Determine the (X, Y) coordinate at the center of the cell enclosing the given text.  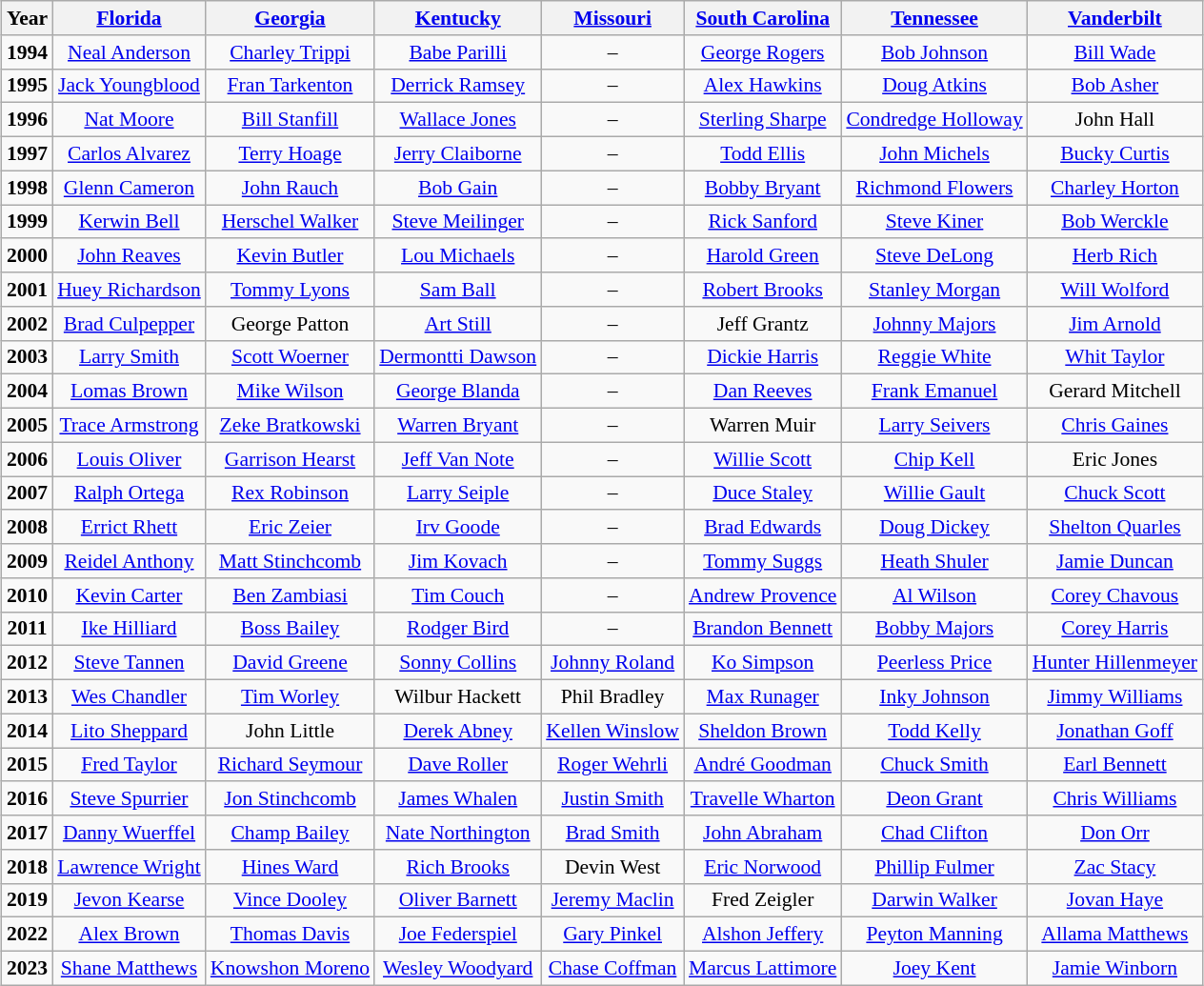
Heath Shuler (933, 561)
Jamie Duncan (1114, 561)
Sheldon Brown (762, 731)
Jovan Haye (1114, 900)
Duce Staley (762, 493)
Year (27, 18)
Johnny Majors (933, 324)
Johnny Roland (612, 663)
Larry Smith (130, 357)
Steve DeLong (933, 256)
Art Still (457, 324)
2019 (27, 900)
Brandon Bennett (762, 629)
John Abraham (762, 833)
Lomas Brown (130, 392)
Willie Gault (933, 493)
Harold Green (762, 256)
Kentucky (457, 18)
Jimmy Williams (1114, 697)
Derek Abney (457, 731)
Bucky Curtis (1114, 154)
Tennessee (933, 18)
Florida (130, 18)
Corey Chavous (1114, 595)
Marcus Lattimore (762, 969)
Alex Brown (130, 935)
Babe Parilli (457, 52)
Rich Brooks (457, 867)
Georgia (290, 18)
Thomas Davis (290, 935)
2006 (27, 459)
Trace Armstrong (130, 426)
Jerry Claiborne (457, 154)
Inky Johnson (933, 697)
John Michels (933, 154)
Jeff Grantz (762, 324)
George Rogers (762, 52)
George Patton (290, 324)
Larry Seivers (933, 426)
Lou Michaels (457, 256)
Bill Stanfill (290, 120)
Bobby Bryant (762, 188)
Chris Williams (1114, 799)
Whit Taylor (1114, 357)
Glenn Cameron (130, 188)
Doug Dickey (933, 528)
Ko Simpson (762, 663)
Richmond Flowers (933, 188)
John Reaves (130, 256)
Travelle Wharton (762, 799)
Sterling Sharpe (762, 120)
Frank Emanuel (933, 392)
Chad Clifton (933, 833)
1997 (27, 154)
Brad Smith (612, 833)
John Hall (1114, 120)
Zac Stacy (1114, 867)
Eric Zeier (290, 528)
Kevin Butler (290, 256)
Tommy Suggs (762, 561)
2018 (27, 867)
2007 (27, 493)
Garrison Hearst (290, 459)
Deon Grant (933, 799)
Nate Northington (457, 833)
Reggie White (933, 357)
Missouri (612, 18)
Chris Gaines (1114, 426)
Gerard Mitchell (1114, 392)
Tommy Lyons (290, 290)
Kevin Carter (130, 595)
Steve Meilinger (457, 222)
Phillip Fulmer (933, 867)
Steve Tannen (130, 663)
Jim Kovach (457, 561)
Justin Smith (612, 799)
Eric Norwood (762, 867)
Bob Asher (1114, 86)
Knowshon Moreno (290, 969)
Richard Seymour (290, 765)
Lawrence Wright (130, 867)
Rick Sanford (762, 222)
Danny Wuerffel (130, 833)
1994 (27, 52)
2013 (27, 697)
Warren Bryant (457, 426)
Larry Seiple (457, 493)
Mike Wilson (290, 392)
2001 (27, 290)
Bob Werckle (1114, 222)
2002 (27, 324)
Ike Hilliard (130, 629)
Jonathan Goff (1114, 731)
Bob Johnson (933, 52)
Andrew Provence (762, 595)
Dermontti Dawson (457, 357)
Max Runager (762, 697)
Fran Tarkenton (290, 86)
Herb Rich (1114, 256)
Roger Wehrli (612, 765)
John Rauch (290, 188)
Zeke Bratkowski (290, 426)
Don Orr (1114, 833)
Errict Rhett (130, 528)
2017 (27, 833)
Al Wilson (933, 595)
Boss Bailey (290, 629)
Ben Zambiasi (290, 595)
Chuck Scott (1114, 493)
Gary Pinkel (612, 935)
2010 (27, 595)
2005 (27, 426)
Nat Moore (130, 120)
Dave Roller (457, 765)
Charley Horton (1114, 188)
Derrick Ramsey (457, 86)
Hunter Hillenmeyer (1114, 663)
Chuck Smith (933, 765)
2011 (27, 629)
Peyton Manning (933, 935)
Wes Chandler (130, 697)
Brad Edwards (762, 528)
1995 (27, 86)
Bobby Majors (933, 629)
Oliver Barnett (457, 900)
Champ Bailey (290, 833)
Condredge Holloway (933, 120)
Sam Ball (457, 290)
Lito Sheppard (130, 731)
Tim Couch (457, 595)
Bob Gain (457, 188)
Chip Kell (933, 459)
Earl Bennett (1114, 765)
Steve Spurrier (130, 799)
2014 (27, 731)
2016 (27, 799)
Fred Taylor (130, 765)
Sonny Collins (457, 663)
Peerless Price (933, 663)
Terry Hoage (290, 154)
Matt Stinchcomb (290, 561)
Jim Arnold (1114, 324)
Doug Atkins (933, 86)
2015 (27, 765)
Kerwin Bell (130, 222)
Reidel Anthony (130, 561)
Bill Wade (1114, 52)
Todd Kelly (933, 731)
Darwin Walker (933, 900)
Jevon Kearse (130, 900)
Stanley Morgan (933, 290)
2004 (27, 392)
Irv Goode (457, 528)
George Blanda (457, 392)
Warren Muir (762, 426)
Wesley Woodyard (457, 969)
James Whalen (457, 799)
Huey Richardson (130, 290)
2000 (27, 256)
2008 (27, 528)
Dickie Harris (762, 357)
Wilbur Hackett (457, 697)
Vince Dooley (290, 900)
Scott Woerner (290, 357)
Wallace Jones (457, 120)
1996 (27, 120)
André Goodman (762, 765)
1999 (27, 222)
Rex Robinson (290, 493)
Kellen Winslow (612, 731)
Allama Matthews (1114, 935)
Jack Youngblood (130, 86)
Phil Bradley (612, 697)
Fred Zeigler (762, 900)
Brad Culpepper (130, 324)
Chase Coffman (612, 969)
Jon Stinchcomb (290, 799)
Will Wolford (1114, 290)
Shelton Quarles (1114, 528)
Herschel Walker (290, 222)
Corey Harris (1114, 629)
2009 (27, 561)
Dan Reeves (762, 392)
2023 (27, 969)
2012 (27, 663)
Devin West (612, 867)
John Little (290, 731)
Joey Kent (933, 969)
2022 (27, 935)
1998 (27, 188)
Eric Jones (1114, 459)
Rodger Bird (457, 629)
Todd Ellis (762, 154)
Hines Ward (290, 867)
Ralph Ortega (130, 493)
Shane Matthews (130, 969)
Robert Brooks (762, 290)
Steve Kiner (933, 222)
Alshon Jeffery (762, 935)
Vanderbilt (1114, 18)
Louis Oliver (130, 459)
David Greene (290, 663)
Charley Trippi (290, 52)
Alex Hawkins (762, 86)
Neal Anderson (130, 52)
Jeff Van Note (457, 459)
Joe Federspiel (457, 935)
Carlos Alvarez (130, 154)
Tim Worley (290, 697)
2003 (27, 357)
Jamie Winborn (1114, 969)
Willie Scott (762, 459)
South Carolina (762, 18)
Jeremy Maclin (612, 900)
